Search for the cell housing the specified text and yield its (x, y) center coordinate. 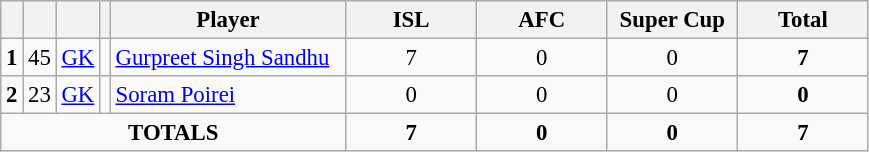
Total (804, 20)
Gurpreet Singh Sandhu (228, 58)
2 (12, 95)
Super Cup (672, 20)
ISL (412, 20)
Player (228, 20)
TOTALS (174, 133)
45 (40, 58)
Soram Poirei (228, 95)
23 (40, 95)
1 (12, 58)
AFC (542, 20)
